Locate the cell with the specified text and output its (x, y) center coordinate. 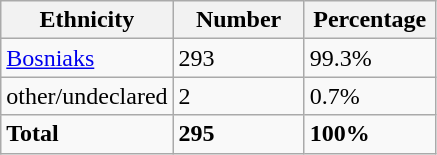
295 (238, 134)
Number (238, 20)
293 (238, 58)
0.7% (370, 96)
other/undeclared (87, 96)
Percentage (370, 20)
Bosniaks (87, 58)
Total (87, 134)
2 (238, 96)
Ethnicity (87, 20)
100% (370, 134)
99.3% (370, 58)
